Find where the given text appears and provide that cell's center as (x, y) coordinate. 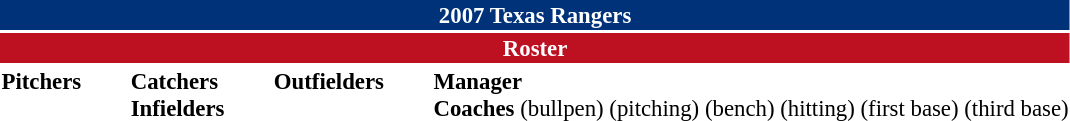
Roster (535, 48)
2007 Texas Rangers (535, 15)
